Capture the cell that displays the provided text and extract its [X, Y] central coordinate. 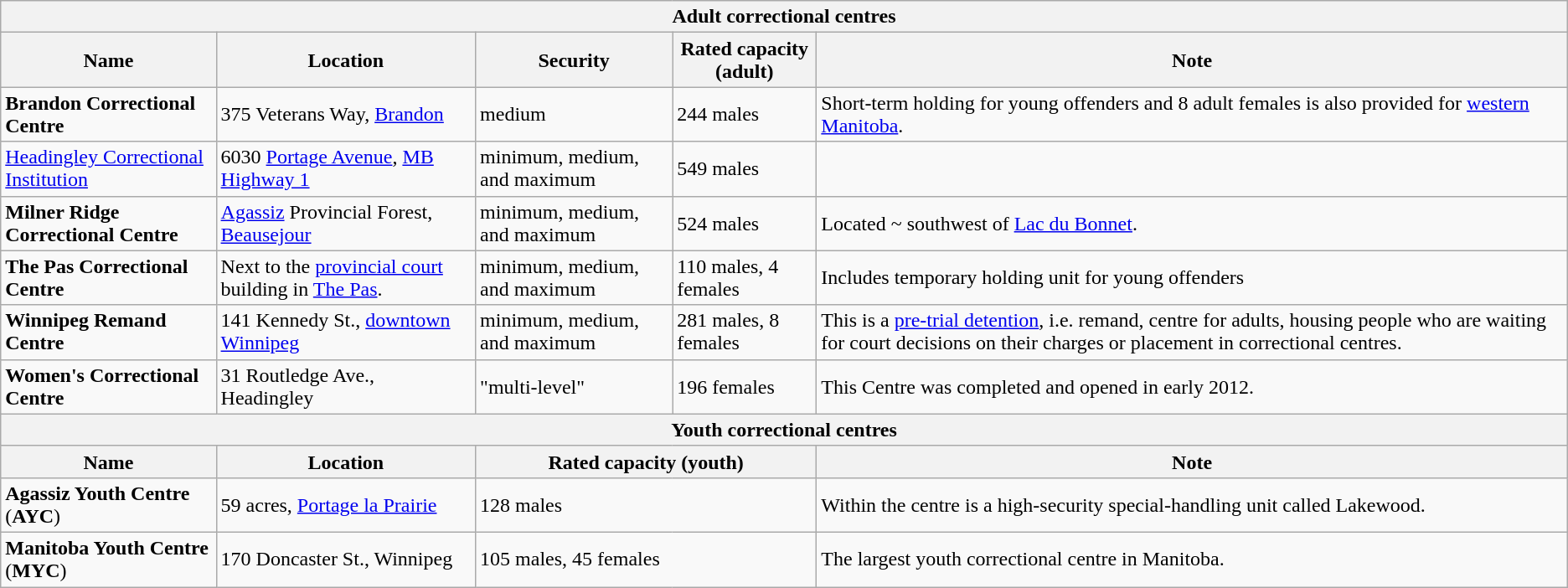
"multi-level" [575, 387]
31 Routledge Ave., Headingley [346, 387]
This Centre was completed and opened in early 2012. [1192, 387]
Agassiz Provincial Forest, Beausejour [346, 223]
549 males [745, 169]
128 males [647, 504]
281 males, 8 females [745, 332]
196 females [745, 387]
110 males, 4 females [745, 278]
Located ~ southwest of Lac du Bonnet. [1192, 223]
170 Doncaster St., Winnipeg [346, 560]
Security [575, 60]
Women's Correctional Centre [109, 387]
6030 Portage Avenue, MB Highway 1 [346, 169]
Manitoba Youth Centre (MYC) [109, 560]
Includes temporary holding unit for young offenders [1192, 278]
Brandon Correctional Centre [109, 114]
The largest youth correctional centre in Manitoba. [1192, 560]
Next to the provincial court building in The Pas. [346, 278]
Youth correctional centres [784, 430]
375 Veterans Way, Brandon [346, 114]
141 Kennedy St., downtown Winnipeg [346, 332]
Short-term holding for young offenders and 8 adult females is also provided for western Manitoba. [1192, 114]
105 males, 45 females [647, 560]
Winnipeg Remand Centre [109, 332]
Adult correctional centres [784, 17]
59 acres, Portage la Prairie [346, 504]
Rated capacity (adult) [745, 60]
The Pas Correctional Centre [109, 278]
Within the centre is a high-security special-handling unit called Lakewood. [1192, 504]
Agassiz Youth Centre (AYC) [109, 504]
244 males [745, 114]
Rated capacity (youth) [647, 462]
medium [575, 114]
Headingley Correctional Institution [109, 169]
524 males [745, 223]
Milner Ridge Correctional Centre [109, 223]
